Pinpoint the cell where the given text exists, returning its [X, Y] midpoint coordinate. 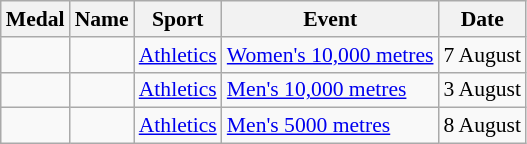
7 August [482, 55]
Date [482, 19]
Sport [178, 19]
Women's 10,000 metres [330, 55]
Medal [36, 19]
8 August [482, 126]
Event [330, 19]
Men's 10,000 metres [330, 90]
Men's 5000 metres [330, 126]
Name [102, 19]
3 August [482, 90]
